Pinpoint the cell where the given text exists, returning its (X, Y) midpoint coordinate. 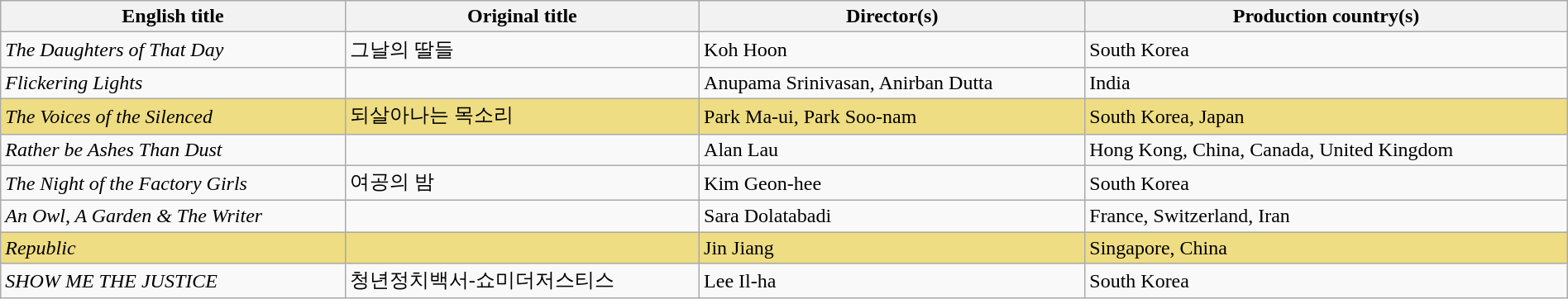
그날의 딸들 (522, 50)
Production country(s) (1327, 17)
청년정치백서-쇼미더저스티스 (522, 281)
Flickering Lights (174, 83)
Sara Dolatabadi (892, 216)
Singapore, China (1327, 248)
The Night of the Factory Girls (174, 183)
Rather be Ashes Than Dust (174, 149)
English title (174, 17)
Lee Il-ha (892, 281)
Alan Lau (892, 149)
France, Switzerland, Iran (1327, 216)
SHOW ME THE JUSTICE (174, 281)
Park Ma-ui, Park Soo-nam (892, 116)
Anupama Srinivasan, Anirban Dutta (892, 83)
되살아나는 목소리 (522, 116)
Republic (174, 248)
Director(s) (892, 17)
Jin Jiang (892, 248)
Kim Geon-hee (892, 183)
Hong Kong, China, Canada, United Kingdom (1327, 149)
India (1327, 83)
Original title (522, 17)
Koh Hoon (892, 50)
여공의 밤 (522, 183)
South Korea, Japan (1327, 116)
The Daughters of That Day (174, 50)
The Voices of the Silenced (174, 116)
An Owl, A Garden & The Writer (174, 216)
